Detect which cell encompasses the target text, then output its (X, Y) center coordinate. 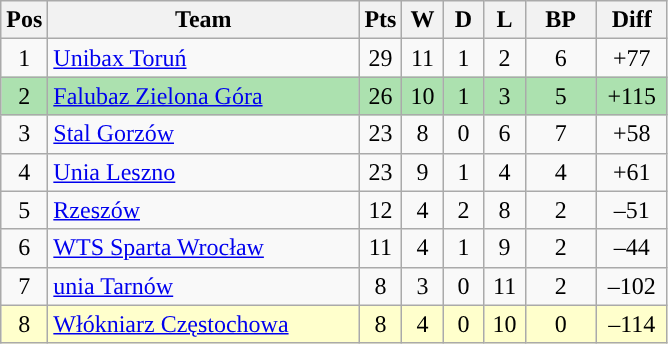
–51 (632, 210)
Unibax Toruń (204, 58)
26 (380, 96)
–102 (632, 286)
Falubaz Zielona Góra (204, 96)
Diff (632, 20)
Rzeszów (204, 210)
–114 (632, 324)
Pts (380, 20)
L (504, 20)
unia Tarnów (204, 286)
–44 (632, 248)
W (422, 20)
+115 (632, 96)
+61 (632, 172)
29 (380, 58)
WTS Sparta Wrocław (204, 248)
Stal Gorzów (204, 134)
Unia Leszno (204, 172)
Pos (24, 20)
+77 (632, 58)
Team (204, 20)
BP (560, 20)
12 (380, 210)
D (464, 20)
Włókniarz Częstochowa (204, 324)
+58 (632, 134)
